Detect which cell encompasses the target text, then output its [X, Y] center coordinate. 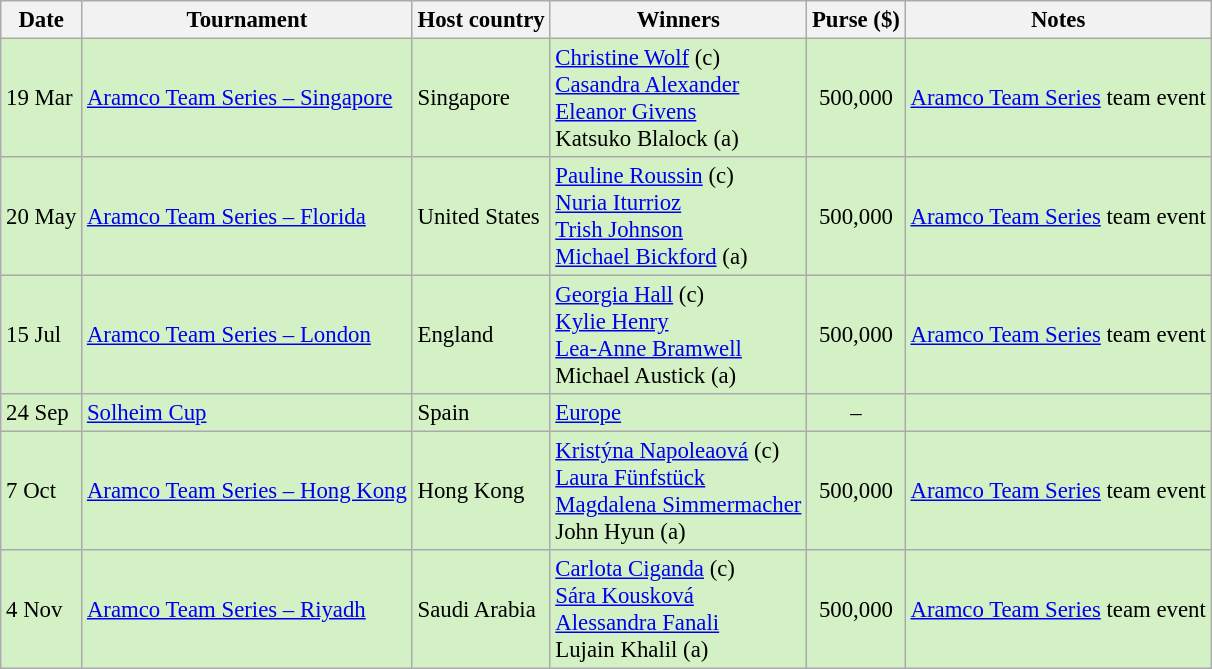
Singapore [481, 98]
Christine Wolf (c) Casandra Alexander Eleanor Givens Katsuko Blalock (a) [678, 98]
4 Nov [42, 610]
Aramco Team Series – Florida [248, 216]
Pauline Roussin (c) Nuria Iturrioz Trish Johnson Michael Bickford (a) [678, 216]
Aramco Team Series – Riyadh [248, 610]
15 Jul [42, 336]
7 Oct [42, 492]
Date [42, 20]
England [481, 336]
20 May [42, 216]
Aramco Team Series – Hong Kong [248, 492]
Purse ($) [856, 20]
Tournament [248, 20]
Hong Kong [481, 492]
24 Sep [42, 413]
Aramco Team Series – Singapore [248, 98]
19 Mar [42, 98]
Carlota Ciganda (c) Sára Kousková Alessandra Fanali Lujain Khalil (a) [678, 610]
Winners [678, 20]
Georgia Hall (c) Kylie Henry Lea-Anne Bramwell Michael Austick (a) [678, 336]
Kristýna Napoleaová (c) Laura Fünfstück Magdalena Simmermacher John Hyun (a) [678, 492]
Aramco Team Series – London [248, 336]
– [856, 413]
Saudi Arabia [481, 610]
United States [481, 216]
Solheim Cup [248, 413]
Notes [1058, 20]
Spain [481, 413]
Europe [678, 413]
Host country [481, 20]
